Return (x, y) of the center of cell containing provided text 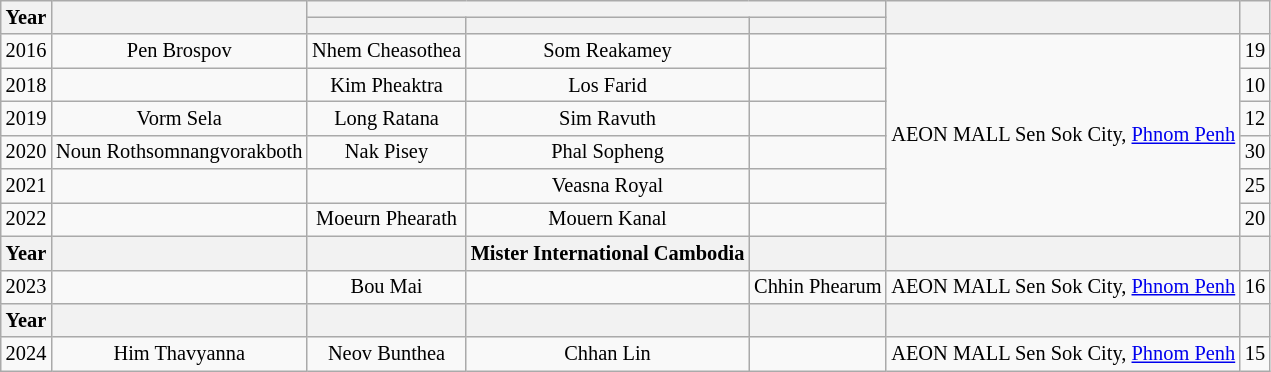
Veasna Royal (608, 186)
Mouern Kanal (608, 219)
Long Ratana (386, 118)
12 (1255, 118)
2018 (26, 85)
2021 (26, 186)
20 (1255, 219)
Pen Brospov (179, 51)
Bou Mai (386, 287)
Nhem Cheasothea (386, 51)
15 (1255, 354)
2024 (26, 354)
2019 (26, 118)
2020 (26, 152)
Neov Bunthea (386, 354)
10 (1255, 85)
Noun Rothsomnangvorakboth (179, 152)
Los Farid (608, 85)
16 (1255, 287)
Chhan Lin (608, 354)
Som Reakamey (608, 51)
Moeurn Phearath (386, 219)
2023 (26, 287)
Mister International Cambodia (608, 253)
Phal Sopheng (608, 152)
Kim Pheaktra (386, 85)
Sim Ravuth (608, 118)
25 (1255, 186)
Him Thavyanna (179, 354)
Chhin Phearum (818, 287)
2022 (26, 219)
Vorm Sela (179, 118)
19 (1255, 51)
30 (1255, 152)
2016 (26, 51)
Nak Pisey (386, 152)
